Find where the given text appears and provide that cell's center as [x, y] coordinate. 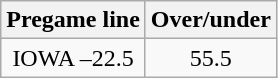
Pregame line [74, 20]
55.5 [210, 58]
Over/under [210, 20]
IOWA –22.5 [74, 58]
